Determine the (X, Y) coordinate at the center of the cell enclosing the given text.  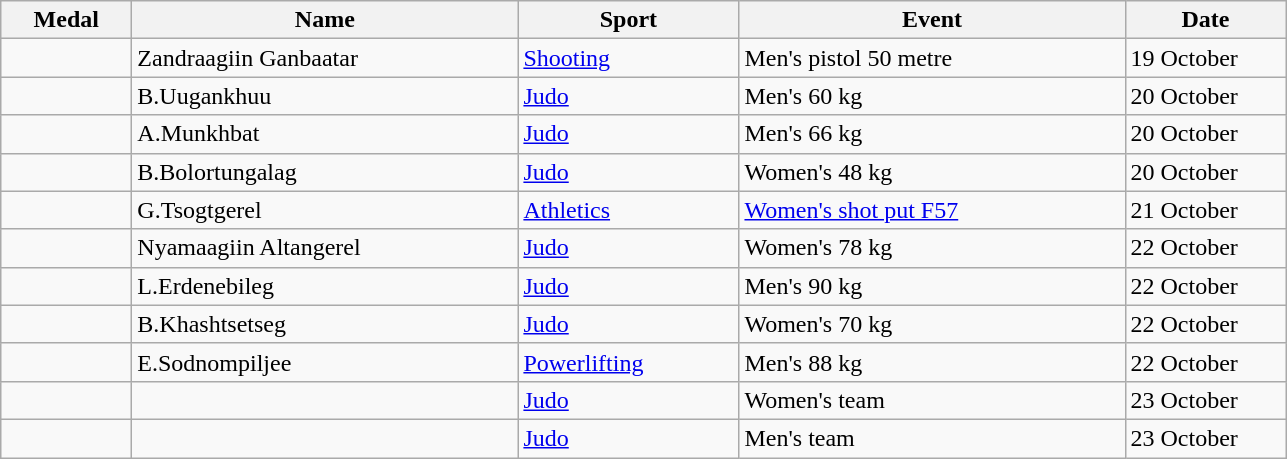
Nyamaagiin Altangerel (325, 248)
A.Munkhbat (325, 134)
Date (1206, 20)
Men's 90 kg (932, 286)
Men's 66 kg (932, 134)
Zandraagiin Ganbaatar (325, 58)
19 October (1206, 58)
Event (932, 20)
Medal (66, 20)
B.Uugankhuu (325, 96)
Powerlifting (628, 362)
Men's pistol 50 metre (932, 58)
Women's shot put F57 (932, 210)
Men's team (932, 438)
Men's 88 kg (932, 362)
Women's 70 kg (932, 324)
Women's 78 kg (932, 248)
Name (325, 20)
Sport (628, 20)
B.Bolortungalag (325, 172)
Men's 60 kg (932, 96)
Shooting (628, 58)
E.Sodnompiljee (325, 362)
Athletics (628, 210)
Women's team (932, 400)
21 October (1206, 210)
Women's 48 kg (932, 172)
G.Tsogtgerel (325, 210)
L.Erdenebileg (325, 286)
B.Khashtsetseg (325, 324)
